Pinpoint the cell where the given text exists, returning its (X, Y) midpoint coordinate. 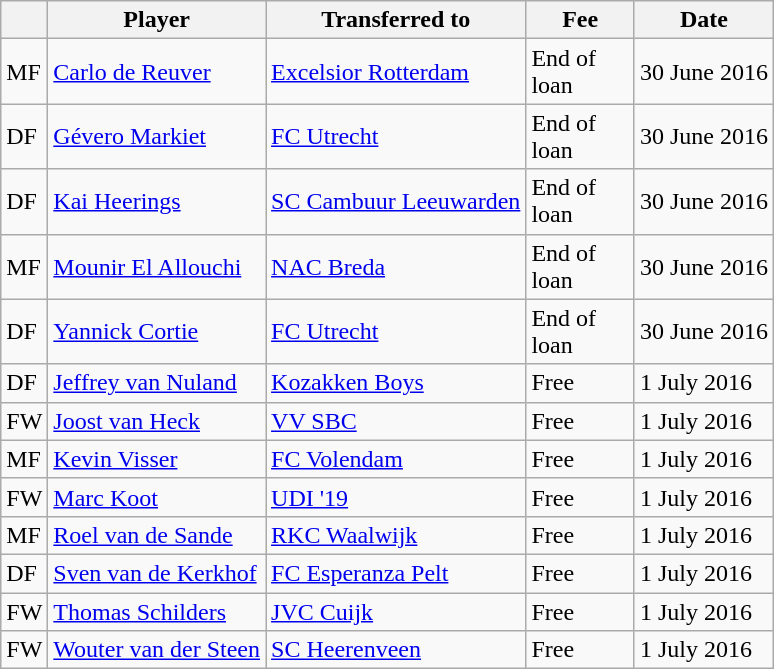
Carlo de Reuver (157, 72)
VV SBC (396, 421)
Sven van de Kerkhof (157, 573)
Kai Heerings (157, 202)
Jeffrey van Nuland (157, 383)
Thomas Schilders (157, 611)
Transferred to (396, 20)
Wouter van der Steen (157, 650)
Excelsior Rotterdam (396, 72)
Kevin Visser (157, 459)
Fee (580, 20)
Gévero Markiet (157, 136)
Kozakken Boys (396, 383)
FC Esperanza Pelt (396, 573)
Mounir El Allouchi (157, 266)
Date (704, 20)
Roel van de Sande (157, 535)
Yannick Cortie (157, 332)
SC Heerenveen (396, 650)
SC Cambuur Leeuwarden (396, 202)
Player (157, 20)
FC Volendam (396, 459)
RKC Waalwijk (396, 535)
Joost van Heck (157, 421)
NAC Breda (396, 266)
UDI '19 (396, 497)
JVC Cuijk (396, 611)
Marc Koot (157, 497)
